Pinpoint the cell where the given text exists, returning its (X, Y) midpoint coordinate. 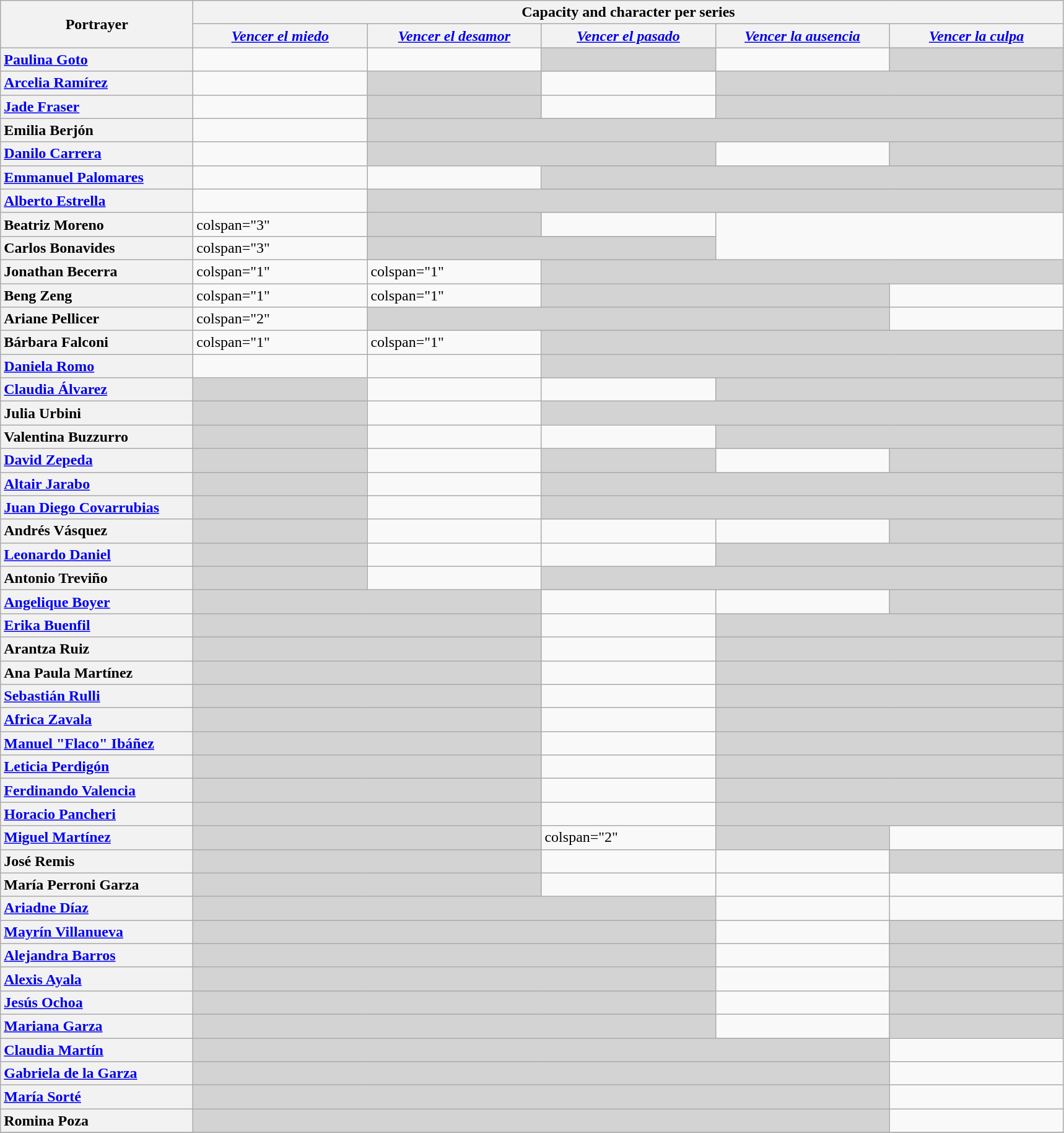
Altair Jarabo (97, 484)
Romina Poza (97, 1121)
Beatriz Moreno (97, 224)
Leticia Perdigón (97, 767)
Emilia Berjón (97, 130)
Angelique Boyer (97, 601)
Ferdinando Valencia (97, 790)
Sebastián Rulli (97, 696)
Jesús Ochoa (97, 1002)
Arantza Ruiz (97, 649)
Africa Zavala (97, 720)
Jonathan Becerra (97, 271)
Ariadne Díaz (97, 908)
Ana Paula Martínez (97, 672)
Andrés Vásquez (97, 531)
Ariane Pellicer (97, 319)
Vencer el pasado (628, 36)
Danilo Carrera (97, 154)
Claudia Álvarez (97, 390)
Julia Urbini (97, 413)
Miguel Martínez (97, 838)
Bárbara Falconi (97, 343)
Antonio Treviño (97, 578)
Gabriela de la Garza (97, 1074)
Vencer el miedo (280, 36)
David Zepeda (97, 460)
Vencer la ausencia (803, 36)
Daniela Romo (97, 366)
Mayrín Villanueva (97, 932)
Arcelia Ramírez (97, 83)
Portrayer (97, 24)
Alexis Ayala (97, 979)
Leonardo Daniel (97, 554)
María Sorté (97, 1097)
Beng Zeng (97, 295)
Jade Fraser (97, 107)
Carlos Bonavides (97, 248)
Alejandra Barros (97, 955)
Vencer el desamor (455, 36)
Alberto Estrella (97, 201)
Valentina Buzzurro (97, 437)
Horacio Pancheri (97, 814)
Manuel "Flaco" Ibáñez (97, 743)
Emmanuel Palomares (97, 177)
Paulina Goto (97, 59)
Juan Diego Covarrubias (97, 507)
José Remis (97, 861)
Erika Buenfil (97, 625)
Claudia Martín (97, 1050)
María Perroni Garza (97, 885)
Capacity and character per series (628, 12)
Mariana Garza (97, 1026)
Vencer la culpa (976, 36)
